Capture the cell that displays the provided text and extract its [x, y] central coordinate. 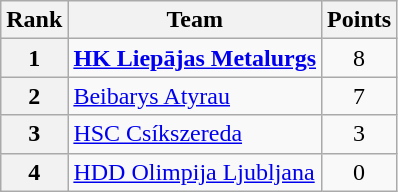
0 [360, 172]
Beibarys Atyrau [195, 96]
HK Liepājas Metalurgs [195, 58]
HDD Olimpija Ljubljana [195, 172]
HSC Csíkszereda [195, 134]
Rank [34, 20]
1 [34, 58]
2 [34, 96]
4 [34, 172]
7 [360, 96]
Points [360, 20]
Team [195, 20]
8 [360, 58]
